Extract the (X, Y) coordinate from the center of the cell holding the provided text.  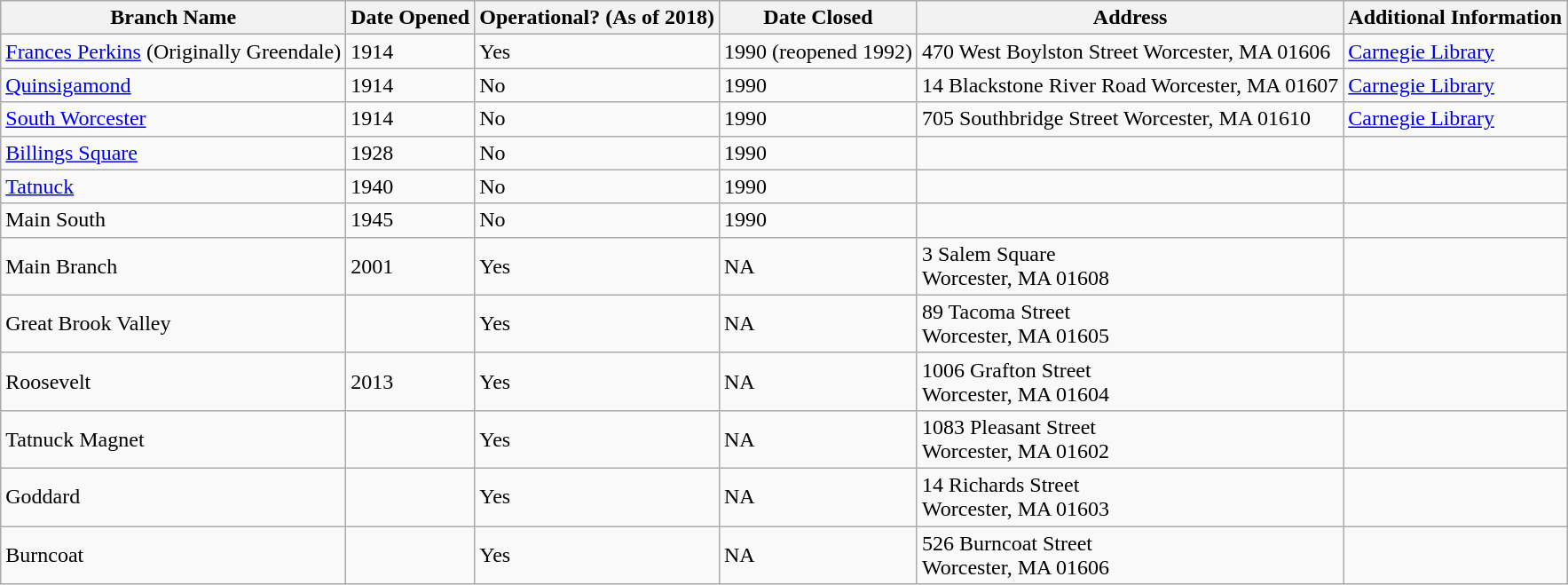
Burncoat (174, 554)
2013 (410, 382)
Main South (174, 220)
Operational? (As of 2018) (597, 18)
1940 (410, 186)
1928 (410, 153)
Roosevelt (174, 382)
526 Burncoat StreetWorcester, MA 01606 (1130, 554)
470 West Boylston Street Worcester, MA 01606 (1130, 51)
2001 (410, 266)
Address (1130, 18)
South Worcester (174, 119)
Date Closed (818, 18)
Additional Information (1455, 18)
14 Blackstone River Road Worcester, MA 01607 (1130, 85)
705 Southbridge Street Worcester, MA 01610 (1130, 119)
Great Brook Valley (174, 323)
Frances Perkins (Originally Greendale) (174, 51)
Billings Square (174, 153)
Date Opened (410, 18)
Main Branch (174, 266)
1945 (410, 220)
1006 Grafton StreetWorcester, MA 01604 (1130, 382)
1083 Pleasant StreetWorcester, MA 01602 (1130, 439)
3 Salem SquareWorcester, MA 01608 (1130, 266)
Branch Name (174, 18)
Goddard (174, 497)
89 Tacoma StreetWorcester, MA 01605 (1130, 323)
Tatnuck Magnet (174, 439)
1990 (reopened 1992) (818, 51)
14 Richards StreetWorcester, MA 01603 (1130, 497)
Quinsigamond (174, 85)
Tatnuck (174, 186)
